Output the [x, y] coordinate of the center of the cell containing the given text.  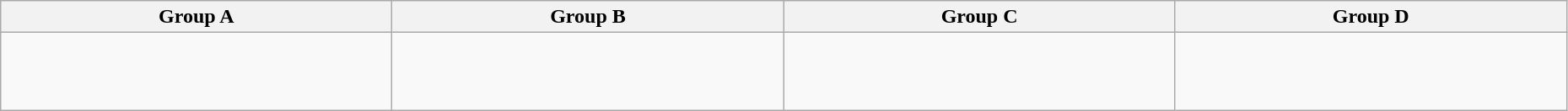
Group D [1371, 17]
Group A [197, 17]
Group C [979, 17]
Group B [588, 17]
